Return the [x, y] coordinate for the center point of the cell that contains the specified text.  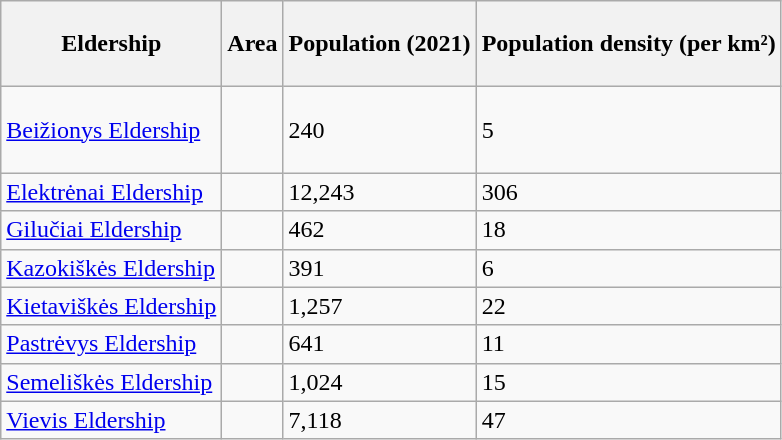
5 [628, 130]
Population (2021) [380, 44]
47 [628, 420]
15 [628, 382]
641 [380, 344]
Gilučiai Eldership [112, 230]
306 [628, 192]
240 [380, 130]
Kazokiškės Eldership [112, 268]
11 [628, 344]
391 [380, 268]
Elektrėnai Eldership [112, 192]
6 [628, 268]
Beižionys Eldership [112, 130]
Eldership [112, 44]
12,243 [380, 192]
7,118 [380, 420]
Semeliškės Eldership [112, 382]
Area [252, 44]
Population density (per km²) [628, 44]
1,024 [380, 382]
Pastrėvys Eldership [112, 344]
Vievis Eldership [112, 420]
Kietaviškės Eldership [112, 306]
22 [628, 306]
1,257 [380, 306]
462 [380, 230]
18 [628, 230]
